Locate the cell with the specified text and output its [x, y] center coordinate. 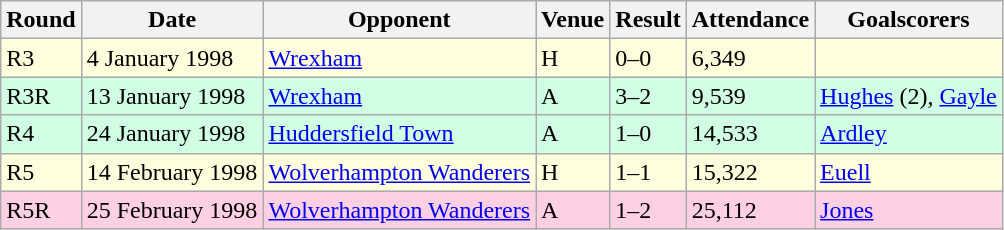
Venue [573, 20]
0–0 [648, 58]
Round [41, 20]
9,539 [750, 96]
R3R [41, 96]
Ardley [909, 134]
3–2 [648, 96]
Goalscorers [909, 20]
R4 [41, 134]
1–1 [648, 172]
Huddersfield Town [400, 134]
Opponent [400, 20]
Result [648, 20]
25,112 [750, 210]
6,349 [750, 58]
Attendance [750, 20]
15,322 [750, 172]
4 January 1998 [172, 58]
R5R [41, 210]
1–0 [648, 134]
24 January 1998 [172, 134]
14 February 1998 [172, 172]
Hughes (2), Gayle [909, 96]
Euell [909, 172]
1–2 [648, 210]
14,533 [750, 134]
13 January 1998 [172, 96]
Jones [909, 210]
Date [172, 20]
25 February 1998 [172, 210]
R5 [41, 172]
R3 [41, 58]
